Find where the given text appears and provide that cell's center as (x, y) coordinate. 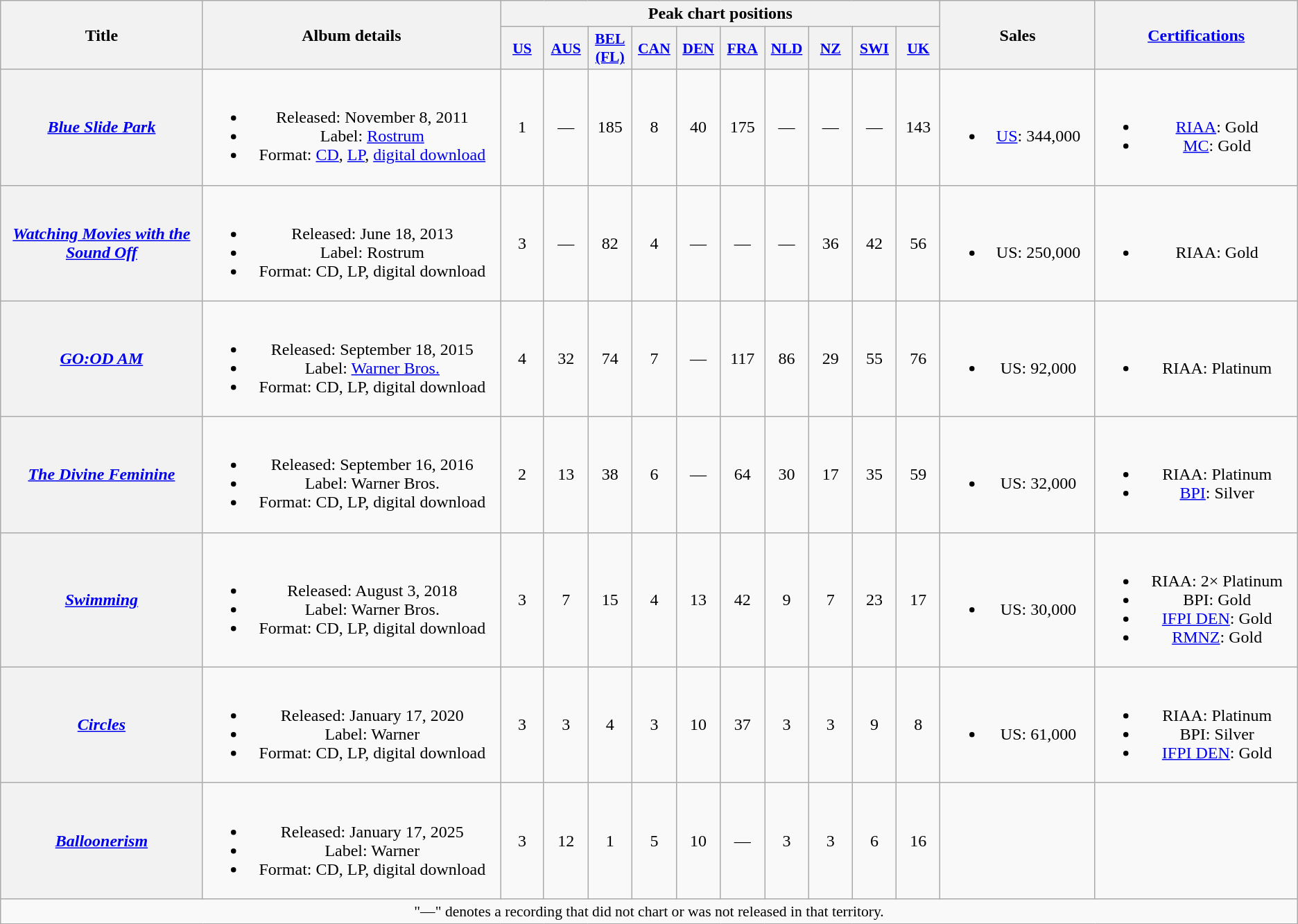
143 (918, 128)
32 (566, 359)
Released: November 8, 2011Label: RostrumFormat: CD, LP, digital download (352, 128)
RIAA: PlatinumBPI: Silver (1196, 474)
86 (787, 359)
Swimming (101, 600)
Watching Movies with the Sound Off (101, 243)
117 (743, 359)
Circles (101, 725)
16 (918, 840)
Released: August 3, 2018Label: Warner Bros.Format: CD, LP, digital download (352, 600)
US (523, 49)
59 (918, 474)
5 (655, 840)
US: 92,000 (1018, 359)
BEL(FL) (610, 49)
"—" denotes a recording that did not chart or was not released in that territory. (649, 911)
Title (101, 35)
RIAA: 2× PlatinumBPI: GoldIFPI DEN: GoldRMNZ: Gold (1196, 600)
RIAA: PlatinumBPI: SilverIFPI DEN: Gold (1196, 725)
Album details (352, 35)
15 (610, 600)
The Divine Feminine (101, 474)
37 (743, 725)
38 (610, 474)
36 (831, 243)
FRA (743, 49)
US: 30,000 (1018, 600)
30 (787, 474)
185 (610, 128)
UK (918, 49)
Peak chart positions (720, 14)
Released: September 16, 2016Label: Warner Bros.Format: CD, LP, digital download (352, 474)
Released: January 17, 2020Label: WarnerFormat: CD, LP, digital download (352, 725)
US: 250,000 (1018, 243)
Released: September 18, 2015Label: Warner Bros.Format: CD, LP, digital download (352, 359)
Certifications (1196, 35)
US: 344,000 (1018, 128)
Released: June 18, 2013Label: RostrumFormat: CD, LP, digital download (352, 243)
GO:OD AM (101, 359)
Balloonerism (101, 840)
64 (743, 474)
NZ (831, 49)
RIAA: Platinum (1196, 359)
CAN (655, 49)
76 (918, 359)
NLD (787, 49)
US: 32,000 (1018, 474)
Released: January 17, 2025Label: WarnerFormat: CD, LP, digital download (352, 840)
40 (698, 128)
35 (874, 474)
Blue Slide Park (101, 128)
175 (743, 128)
RIAA: Gold (1196, 243)
23 (874, 600)
55 (874, 359)
RIAA: GoldMC: Gold (1196, 128)
Sales (1018, 35)
74 (610, 359)
SWI (874, 49)
2 (523, 474)
12 (566, 840)
82 (610, 243)
DEN (698, 49)
AUS (566, 49)
29 (831, 359)
US: 61,000 (1018, 725)
56 (918, 243)
